Find where the given text appears and provide that cell's center as [x, y] coordinate. 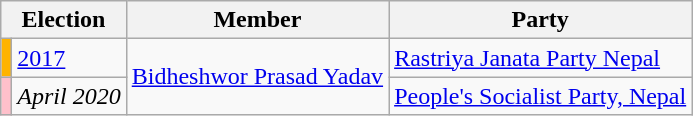
2017 [69, 58]
Member [257, 20]
April 2020 [69, 96]
Bidheshwor Prasad Yadav [257, 77]
Rastriya Janata Party Nepal [540, 58]
People's Socialist Party, Nepal [540, 96]
Party [540, 20]
Election [64, 20]
